Locate the cell with the specified text and output its (x, y) center coordinate. 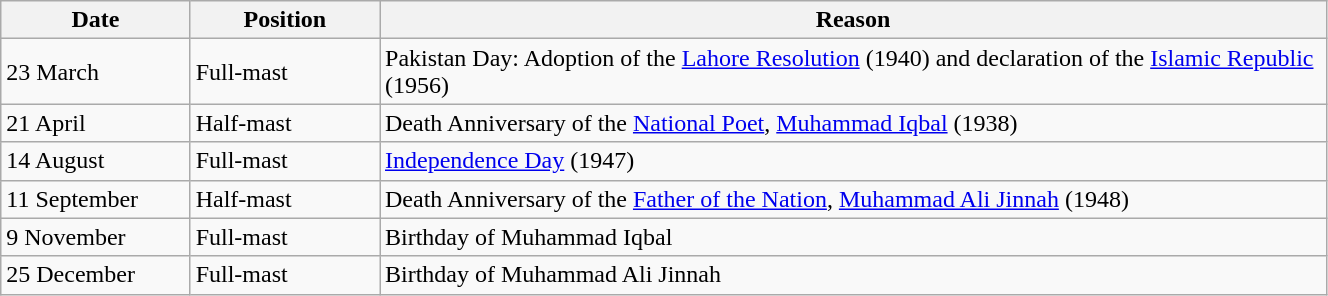
11 September (96, 199)
Pakistan Day: Adoption of the Lahore Resolution (1940) and declaration of the Islamic Republic (1956) (854, 72)
Date (96, 20)
Reason (854, 20)
14 August (96, 161)
23 March (96, 72)
Death Anniversary of the National Poet, Muhammad Iqbal (1938) (854, 123)
21 April (96, 123)
Independence Day (1947) (854, 161)
9 November (96, 237)
Position (284, 20)
Death Anniversary of the Father of the Nation, Muhammad Ali Jinnah (1948) (854, 199)
Birthday of Muhammad Ali Jinnah (854, 275)
25 December (96, 275)
Birthday of Muhammad Iqbal (854, 237)
